Find where the given text appears and provide that cell's center as [x, y] coordinate. 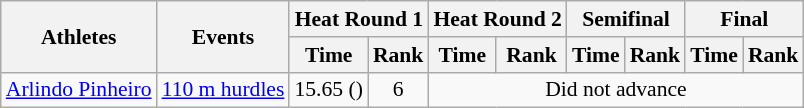
Semifinal [626, 19]
15.65 () [328, 90]
Final [744, 19]
Arlindo Pinheiro [79, 90]
Did not advance [616, 90]
Athletes [79, 36]
Heat Round 2 [497, 19]
Events [224, 36]
Heat Round 1 [358, 19]
110 m hurdles [224, 90]
6 [398, 90]
